Scan for the cell matching the given text and deliver its (X, Y) coordinate at center. 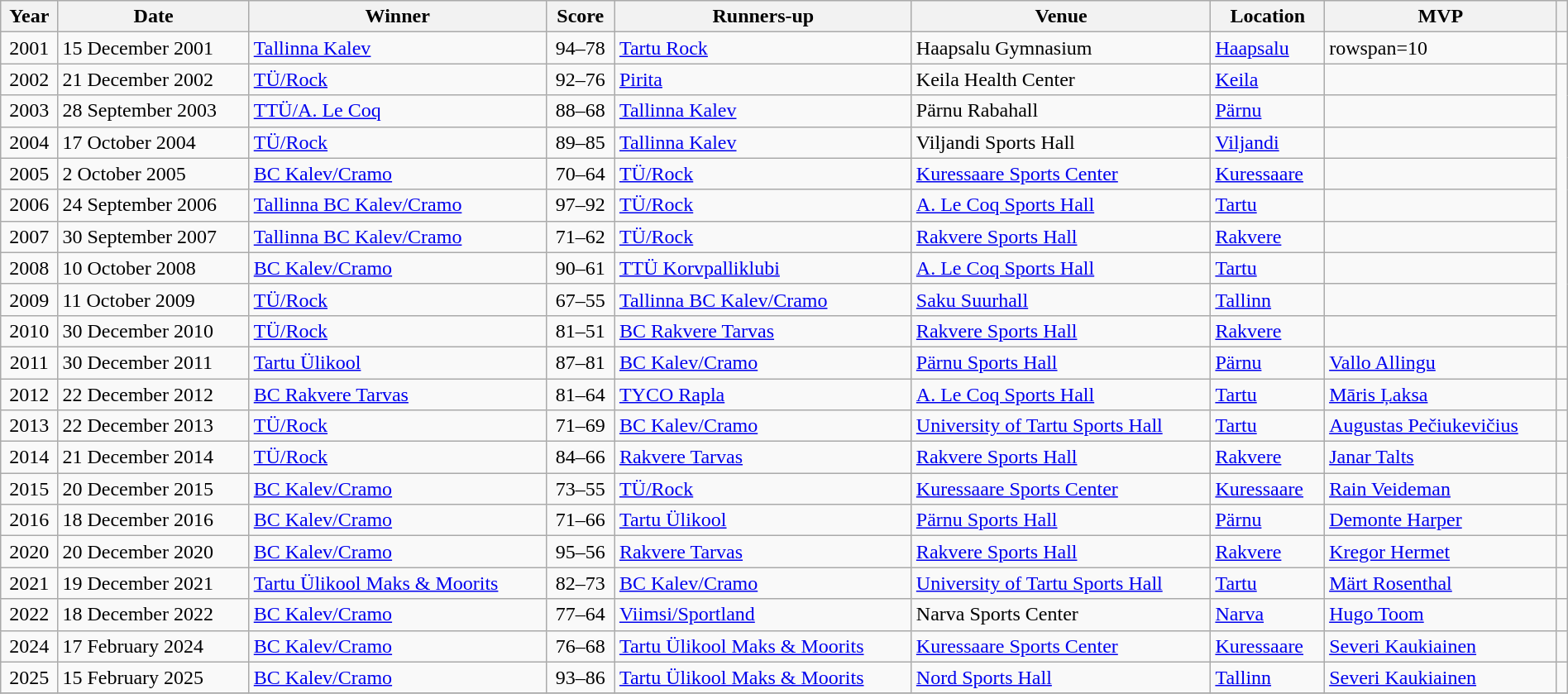
TTÜ Korvpalliklubi (762, 268)
Narva (1268, 615)
2024 (30, 646)
95–56 (581, 552)
22 December 2013 (154, 426)
2001 (30, 48)
90–61 (581, 268)
15 February 2025 (154, 677)
Score (581, 17)
17 February 2024 (154, 646)
Rain Veideman (1441, 489)
2014 (30, 457)
2011 (30, 362)
Nord Sports Hall (1061, 677)
Viljandi Sports Hall (1061, 142)
Vallo Allingu (1441, 362)
2005 (30, 174)
Märt Rosenthal (1441, 583)
Date (154, 17)
77–64 (581, 615)
81–64 (581, 395)
76–68 (581, 646)
71–62 (581, 237)
88–68 (581, 111)
30 December 2010 (154, 331)
Year (30, 17)
Keila (1268, 79)
2007 (30, 237)
TTÜ/A. Le Coq (397, 111)
71–69 (581, 426)
Tartu Rock (762, 48)
94–78 (581, 48)
2016 (30, 520)
Janar Talts (1441, 457)
Māris Ļaksa (1441, 395)
2 October 2005 (154, 174)
Hugo Toom (1441, 615)
Viimsi/Sportland (762, 615)
Saku Suurhall (1061, 299)
2015 (30, 489)
21 December 2002 (154, 79)
2009 (30, 299)
21 December 2014 (154, 457)
89–85 (581, 142)
2022 (30, 615)
2002 (30, 79)
2004 (30, 142)
Runners-up (762, 17)
22 December 2012 (154, 395)
82–73 (581, 583)
2025 (30, 677)
MVP (1441, 17)
18 December 2016 (154, 520)
28 September 2003 (154, 111)
20 December 2020 (154, 552)
19 December 2021 (154, 583)
67–55 (581, 299)
Keila Health Center (1061, 79)
Viljandi (1268, 142)
rowspan=10 (1441, 48)
Location (1268, 17)
Narva Sports Center (1061, 615)
TYCO Rapla (762, 395)
18 December 2022 (154, 615)
2010 (30, 331)
Pärnu Rabahall (1061, 111)
11 October 2009 (154, 299)
10 October 2008 (154, 268)
Venue (1061, 17)
Haapsalu Gymnasium (1061, 48)
92–76 (581, 79)
Haapsalu (1268, 48)
Pirita (762, 79)
2012 (30, 395)
2021 (30, 583)
2013 (30, 426)
87–81 (581, 362)
70–64 (581, 174)
Demonte Harper (1441, 520)
Augustas Pečiukevičius (1441, 426)
17 October 2004 (154, 142)
81–51 (581, 331)
15 December 2001 (154, 48)
2006 (30, 205)
20 December 2015 (154, 489)
97–92 (581, 205)
84–66 (581, 457)
30 December 2011 (154, 362)
2020 (30, 552)
Kregor Hermet (1441, 552)
2008 (30, 268)
Winner (397, 17)
73–55 (581, 489)
2003 (30, 111)
71–66 (581, 520)
30 September 2007 (154, 237)
93–86 (581, 677)
24 September 2006 (154, 205)
